Find where the given text appears and provide that cell's center as (X, Y) coordinate. 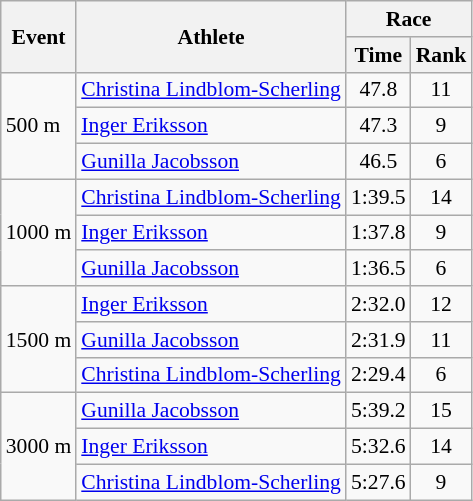
1:37.8 (378, 233)
1500 m (38, 340)
500 m (38, 126)
12 (442, 304)
Race (408, 19)
2:31.9 (378, 340)
5:27.6 (378, 482)
Event (38, 36)
2:29.4 (378, 375)
2:32.0 (378, 304)
47.3 (378, 126)
3000 m (38, 446)
1:36.5 (378, 269)
Rank (442, 55)
15 (442, 411)
Time (378, 55)
5:32.6 (378, 447)
5:39.2 (378, 411)
Athlete (211, 36)
1000 m (38, 232)
47.8 (378, 90)
46.5 (378, 162)
1:39.5 (378, 197)
